From the cell containing the given text, extract its center point as [x, y] coordinate. 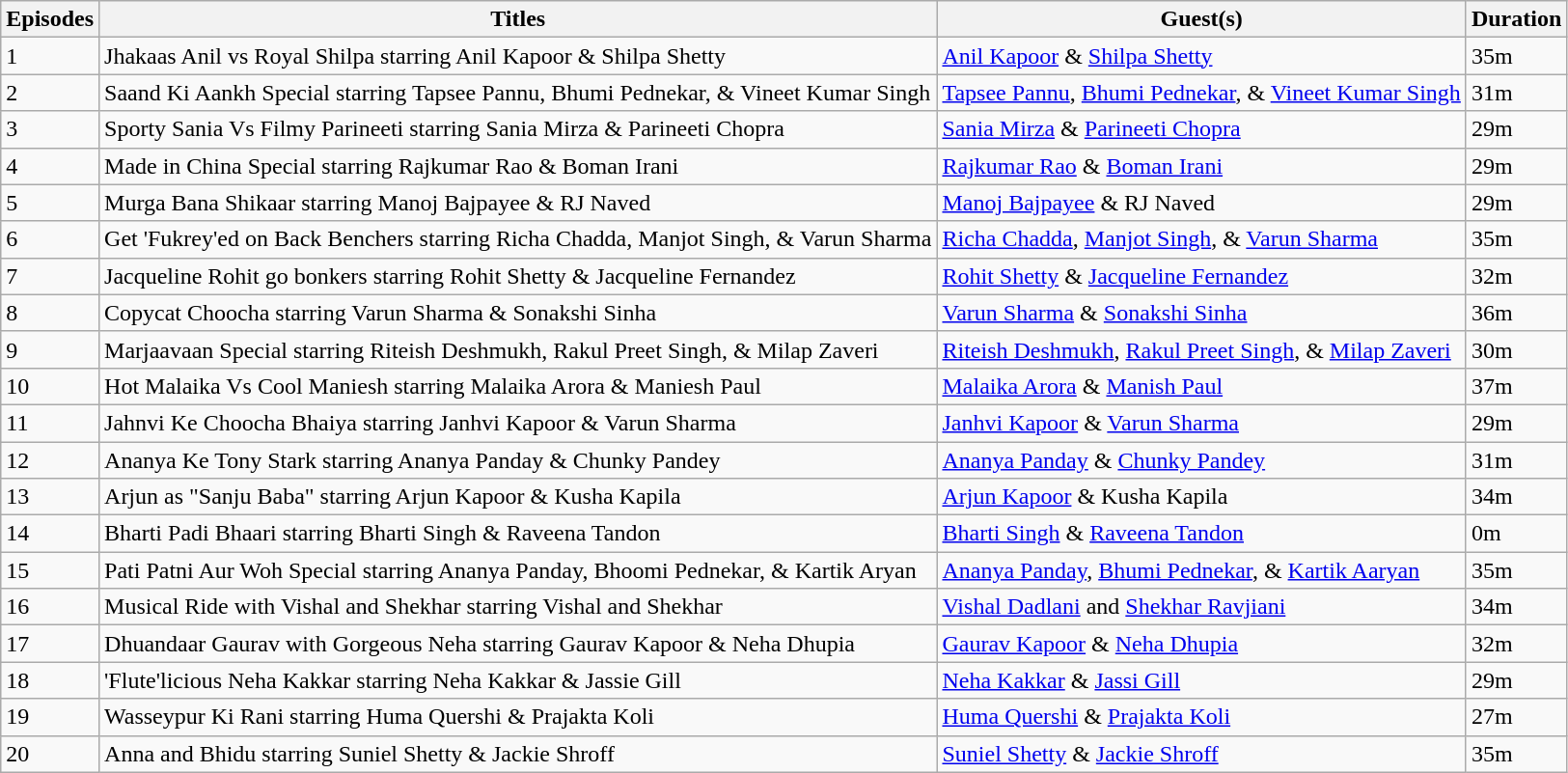
Copycat Choocha starring Varun Sharma & Sonakshi Sinha [518, 313]
7 [50, 276]
Richa Chadda, Manjot Singh, & Varun Sharma [1201, 239]
Jacqueline Rohit go bonkers starring Rohit Shetty & Jacqueline Fernandez [518, 276]
Varun Sharma & Sonakshi Sinha [1201, 313]
Tapsee Pannu, Bhumi Pednekar, & Vineet Kumar Singh [1201, 93]
Arjun Kapoor & Kusha Kapila [1201, 497]
Jhakaas Anil vs Royal Shilpa starring Anil Kapoor & Shilpa Shetty [518, 56]
Episodes [50, 19]
Ananya Panday, Bhumi Pednekar, & Kartik Aaryan [1201, 570]
Sporty Sania Vs Filmy Parineeti starring Sania Mirza & Parineeti Chopra [518, 129]
9 [50, 349]
16 [50, 607]
Murga Bana Shikaar starring Manoj Bajpayee & RJ Naved [518, 203]
Huma Quershi & Prajakta Koli [1201, 717]
8 [50, 313]
Malaika Arora & Manish Paul [1201, 386]
Sania Mirza & Parineeti Chopra [1201, 129]
Ananya Panday & Chunky Pandey [1201, 460]
Marjaavaan Special starring Riteish Deshmukh, Rakul Preet Singh, & Milap Zaveri [518, 349]
Hot Malaika Vs Cool Maniesh starring Malaika Arora & Maniesh Paul [518, 386]
'Flute'licious Neha Kakkar starring Neha Kakkar & Jassie Gill [518, 680]
Rohit Shetty & Jacqueline Fernandez [1201, 276]
Musical Ride with Vishal and Shekhar starring Vishal and Shekhar [518, 607]
Manoj Bajpayee & RJ Naved [1201, 203]
19 [50, 717]
Duration [1516, 19]
3 [50, 129]
27m [1516, 717]
Saand Ki Aankh Special starring Tapsee Pannu, Bhumi Pednekar, & Vineet Kumar Singh [518, 93]
1 [50, 56]
37m [1516, 386]
30m [1516, 349]
2 [50, 93]
Janhvi Kapoor & Varun Sharma [1201, 423]
4 [50, 166]
Anil Kapoor & Shilpa Shetty [1201, 56]
Ananya Ke Tony Stark starring Ananya Panday & Chunky Pandey [518, 460]
13 [50, 497]
Jahnvi Ke Choocha Bhaiya starring Janhvi Kapoor & Varun Sharma [518, 423]
5 [50, 203]
Dhuandaar Gaurav with Gorgeous Neha starring Gaurav Kapoor & Neha Dhupia [518, 644]
Bharti Singh & Raveena Tandon [1201, 534]
20 [50, 754]
10 [50, 386]
Guest(s) [1201, 19]
Neha Kakkar & Jassi Gill [1201, 680]
0m [1516, 534]
Anna and Bhidu starring Suniel Shetty & Jackie Shroff [518, 754]
Suniel Shetty & Jackie Shroff [1201, 754]
17 [50, 644]
36m [1516, 313]
Gaurav Kapoor & Neha Dhupia [1201, 644]
14 [50, 534]
Get 'Fukrey'ed on Back Benchers starring Richa Chadda, Manjot Singh, & Varun Sharma [518, 239]
Bharti Padi Bhaari starring Bharti Singh & Raveena Tandon [518, 534]
11 [50, 423]
Wasseypur Ki Rani starring Huma Quershi & Prajakta Koli [518, 717]
Riteish Deshmukh, Rakul Preet Singh, & Milap Zaveri [1201, 349]
12 [50, 460]
Pati Patni Aur Woh Special starring Ananya Panday, Bhoomi Pednekar, & Kartik Aryan [518, 570]
Titles [518, 19]
Rajkumar Rao & Boman Irani [1201, 166]
6 [50, 239]
Vishal Dadlani and Shekhar Ravjiani [1201, 607]
18 [50, 680]
Made in China Special starring Rajkumar Rao & Boman Irani [518, 166]
Arjun as "Sanju Baba" starring Arjun Kapoor & Kusha Kapila [518, 497]
15 [50, 570]
